Capture the cell that displays the provided text and extract its [X, Y] central coordinate. 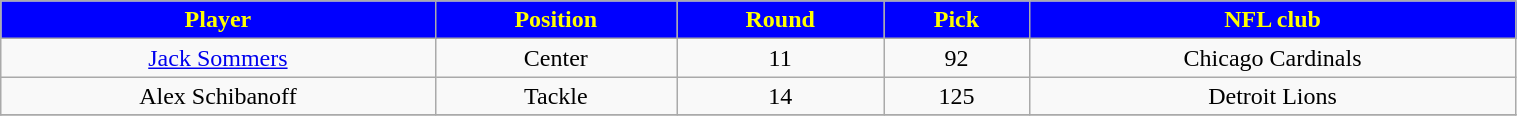
Detroit Lions [1272, 96]
Position [556, 20]
92 [956, 58]
Jack Sommers [218, 58]
Center [556, 58]
Alex Schibanoff [218, 96]
125 [956, 96]
Player [218, 20]
14 [780, 96]
Chicago Cardinals [1272, 58]
Tackle [556, 96]
Pick [956, 20]
NFL club [1272, 20]
11 [780, 58]
Round [780, 20]
